Scan for the cell matching the given text and deliver its [X, Y] coordinate at center. 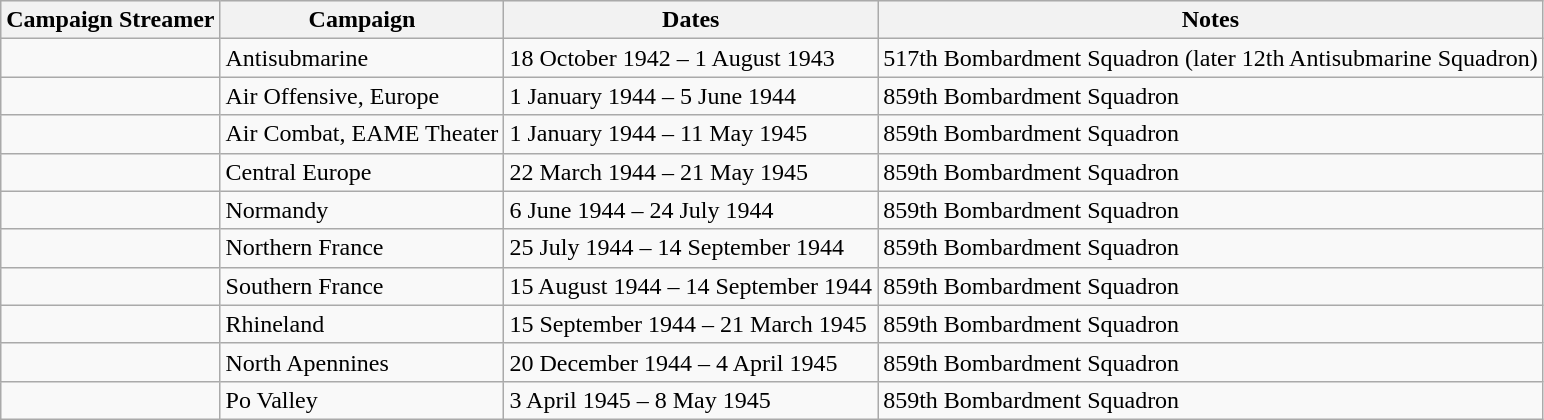
20 December 1944 – 4 April 1945 [691, 362]
Central Europe [362, 172]
Northern France [362, 248]
15 September 1944 – 21 March 1945 [691, 324]
Air Combat, EAME Theater [362, 134]
North Apennines [362, 362]
Normandy [362, 210]
517th Bombardment Squadron (later 12th Antisubmarine Squadron) [1211, 58]
18 October 1942 – 1 August 1943 [691, 58]
15 August 1944 – 14 September 1944 [691, 286]
Notes [1211, 20]
Air Offensive, Europe [362, 96]
3 April 1945 – 8 May 1945 [691, 400]
Antisubmarine [362, 58]
Southern France [362, 286]
1 January 1944 – 11 May 1945 [691, 134]
Campaign Streamer [110, 20]
Po Valley [362, 400]
1 January 1944 – 5 June 1944 [691, 96]
Campaign [362, 20]
22 March 1944 – 21 May 1945 [691, 172]
6 June 1944 – 24 July 1944 [691, 210]
Dates [691, 20]
Rhineland [362, 324]
25 July 1944 – 14 September 1944 [691, 248]
